Output the (x, y) coordinate of the center of the cell containing the given text.  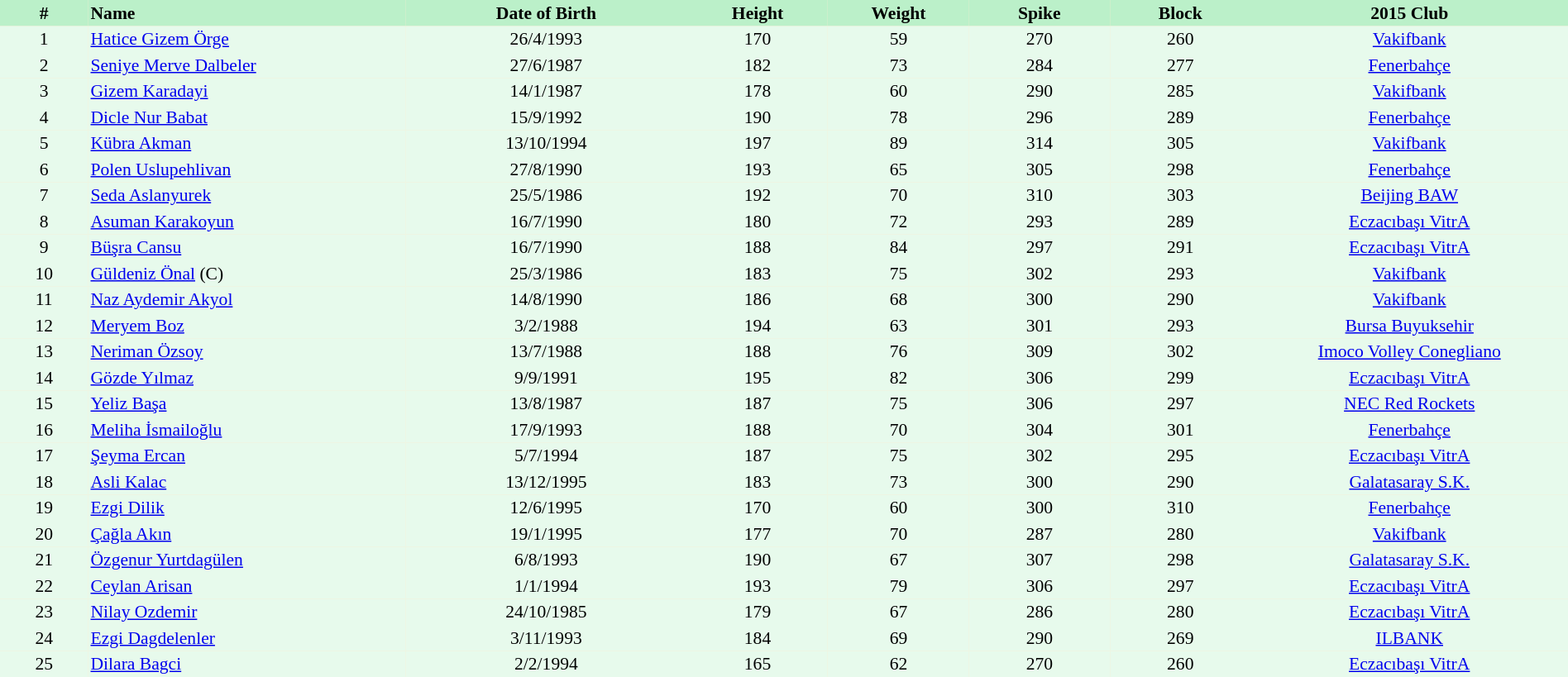
13/8/1987 (546, 403)
304 (1040, 430)
303 (1180, 195)
76 (898, 352)
Özgenur Yurtdagülen (246, 560)
307 (1040, 560)
14/8/1990 (546, 299)
Ceylan Arisan (246, 586)
9/9/1991 (546, 378)
1 (44, 40)
Bursa Buyuksehir (1409, 326)
12/6/1995 (546, 508)
11 (44, 299)
195 (758, 378)
78 (898, 117)
Name (246, 13)
277 (1180, 65)
14/1/1987 (546, 91)
9 (44, 248)
25/3/1986 (546, 274)
Ezgi Dagdelenler (246, 638)
Güldeniz Önal (C) (246, 274)
Date of Birth (546, 13)
89 (898, 144)
Yeliz Başa (246, 403)
182 (758, 65)
260 (1180, 40)
Asli Kalac (246, 482)
13/10/1994 (546, 144)
Meryem Boz (246, 326)
192 (758, 195)
287 (1040, 534)
177 (758, 534)
15 (44, 403)
Meliha İsmailoğlu (246, 430)
Büşra Cansu (246, 248)
23 (44, 612)
17 (44, 456)
Şeyma Ercan (246, 456)
NEC Red Rockets (1409, 403)
186 (758, 299)
Ezgi Dilik (246, 508)
15/9/1992 (546, 117)
13/7/1988 (546, 352)
13 (44, 352)
299 (1180, 378)
6/8/1993 (546, 560)
18 (44, 482)
65 (898, 169)
Imoco Volley Conegliano (1409, 352)
Polen Uslupehlivan (246, 169)
Çağla Akın (246, 534)
24 (44, 638)
68 (898, 299)
24/10/1985 (546, 612)
6 (44, 169)
27/8/1990 (546, 169)
59 (898, 40)
Weight (898, 13)
10 (44, 274)
5 (44, 144)
Beijing BAW (1409, 195)
72 (898, 222)
194 (758, 326)
16 (44, 430)
82 (898, 378)
20 (44, 534)
314 (1040, 144)
84 (898, 248)
Height (758, 13)
184 (758, 638)
2 (44, 65)
19 (44, 508)
Spike (1040, 13)
13/12/1995 (546, 482)
3/2/1988 (546, 326)
22 (44, 586)
4 (44, 117)
17/9/1993 (546, 430)
269 (1180, 638)
12 (44, 326)
Block (1180, 13)
ILBANK (1409, 638)
Kübra Akman (246, 144)
270 (1040, 40)
197 (758, 144)
5/7/1994 (546, 456)
286 (1040, 612)
26/4/1993 (546, 40)
21 (44, 560)
178 (758, 91)
3 (44, 91)
284 (1040, 65)
1/1/1994 (546, 586)
Hatice Gizem Örge (246, 40)
Seniye Merve Dalbeler (246, 65)
79 (898, 586)
291 (1180, 248)
63 (898, 326)
Dicle Nur Babat (246, 117)
14 (44, 378)
Naz Aydemir Akyol (246, 299)
8 (44, 222)
285 (1180, 91)
Gizem Karadayi (246, 91)
27/6/1987 (546, 65)
Seda Aslanyurek (246, 195)
180 (758, 222)
19/1/1995 (546, 534)
295 (1180, 456)
7 (44, 195)
Gözde Yılmaz (246, 378)
25/5/1986 (546, 195)
Neriman Özsoy (246, 352)
Asuman Karakoyun (246, 222)
309 (1040, 352)
3/11/1993 (546, 638)
179 (758, 612)
69 (898, 638)
# (44, 13)
296 (1040, 117)
2015 Club (1409, 13)
Nilay Ozdemir (246, 612)
